For the text-containing cell, return its midpoint in (x, y) coordinate format. 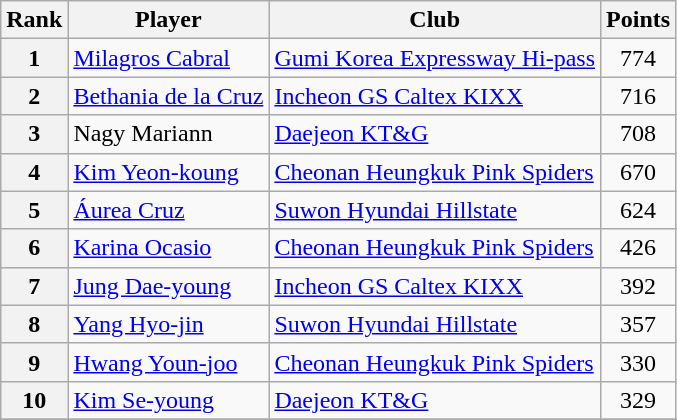
708 (638, 134)
3 (34, 134)
2 (34, 96)
9 (34, 362)
Nagy Mariann (168, 134)
8 (34, 324)
Jung Dae-young (168, 286)
Kim Se-young (168, 400)
Yang Hyo-jin (168, 324)
774 (638, 58)
5 (34, 210)
Gumi Korea Expressway Hi-pass (435, 58)
Points (638, 20)
392 (638, 286)
1 (34, 58)
329 (638, 400)
7 (34, 286)
4 (34, 172)
670 (638, 172)
10 (34, 400)
6 (34, 248)
357 (638, 324)
Áurea Cruz (168, 210)
Kim Yeon-koung (168, 172)
330 (638, 362)
Bethania de la Cruz (168, 96)
Hwang Youn-joo (168, 362)
Player (168, 20)
716 (638, 96)
Karina Ocasio (168, 248)
Milagros Cabral (168, 58)
624 (638, 210)
Club (435, 20)
Rank (34, 20)
426 (638, 248)
